Output the [X, Y] coordinate of the center of the cell containing the given text.  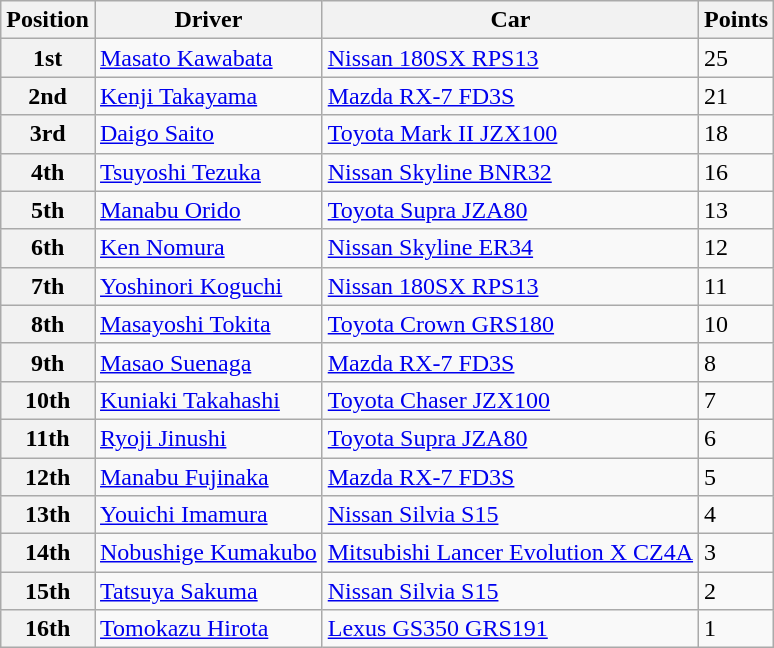
Masato Kawabata [208, 58]
Ryoji Jinushi [208, 438]
Nissan Skyline ER34 [510, 248]
10th [48, 400]
Nobushige Kumakubo [208, 553]
Daigo Saito [208, 134]
11 [736, 286]
15th [48, 591]
Lexus GS350 GRS191 [510, 629]
13th [48, 515]
4th [48, 172]
11th [48, 438]
Toyota Crown GRS180 [510, 324]
Position [48, 20]
Masao Suenaga [208, 362]
7th [48, 286]
10 [736, 324]
Manabu Orido [208, 210]
2nd [48, 96]
13 [736, 210]
6 [736, 438]
1 [736, 629]
Mitsubishi Lancer Evolution X CZ4A [510, 553]
9th [48, 362]
Points [736, 20]
Kenji Takayama [208, 96]
2 [736, 591]
5th [48, 210]
Masayoshi Tokita [208, 324]
Tsuyoshi Tezuka [208, 172]
16th [48, 629]
Tatsuya Sakuma [208, 591]
Nissan Skyline BNR32 [510, 172]
16 [736, 172]
Car [510, 20]
14th [48, 553]
Tomokazu Hirota [208, 629]
18 [736, 134]
Toyota Chaser JZX100 [510, 400]
3 [736, 553]
Youichi Imamura [208, 515]
25 [736, 58]
8th [48, 324]
5 [736, 477]
Yoshinori Koguchi [208, 286]
Driver [208, 20]
Toyota Mark II JZX100 [510, 134]
1st [48, 58]
12 [736, 248]
Kuniaki Takahashi [208, 400]
6th [48, 248]
Ken Nomura [208, 248]
8 [736, 362]
4 [736, 515]
12th [48, 477]
21 [736, 96]
Manabu Fujinaka [208, 477]
7 [736, 400]
3rd [48, 134]
